Return (x, y) of the center of cell containing provided text 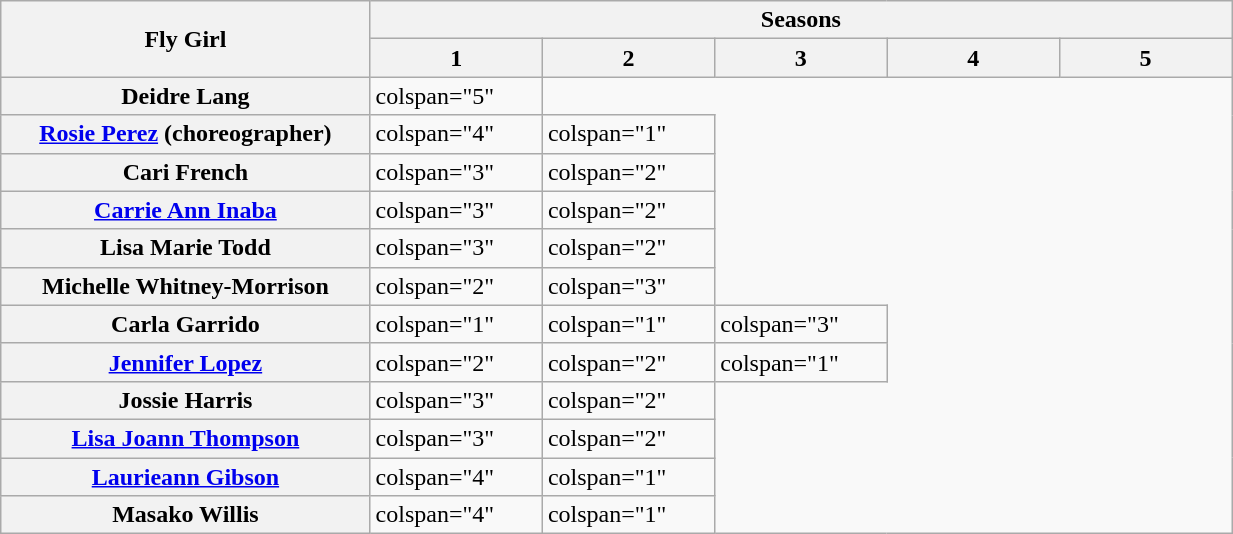
Cari French (186, 172)
Jossie Harris (186, 400)
1 (456, 58)
Fly Girl (186, 39)
Michelle Whitney-Morrison (186, 286)
Laurieann Gibson (186, 477)
Lisa Joann Thompson (186, 438)
2 (628, 58)
Lisa Marie Todd (186, 248)
3 (801, 58)
Carrie Ann Inaba (186, 210)
5 (1145, 58)
colspan="5" (456, 96)
Masako Willis (186, 515)
Jennifer Lopez (186, 362)
Carla Garrido (186, 324)
Deidre Lang (186, 96)
Seasons (801, 20)
Rosie Perez (choreographer) (186, 134)
4 (973, 58)
